Capture the cell that displays the provided text and extract its (X, Y) central coordinate. 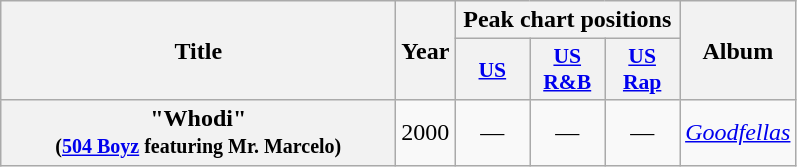
Year (426, 50)
Album (738, 50)
USR&B (568, 70)
Peak chart positions (568, 20)
"Whodi"(504 Boyz featuring Mr. Marcelo) (198, 132)
2000 (426, 132)
USRap (642, 70)
Goodfellas (738, 132)
Title (198, 50)
US (492, 70)
